Capture the cell that displays the provided text and extract its [x, y] central coordinate. 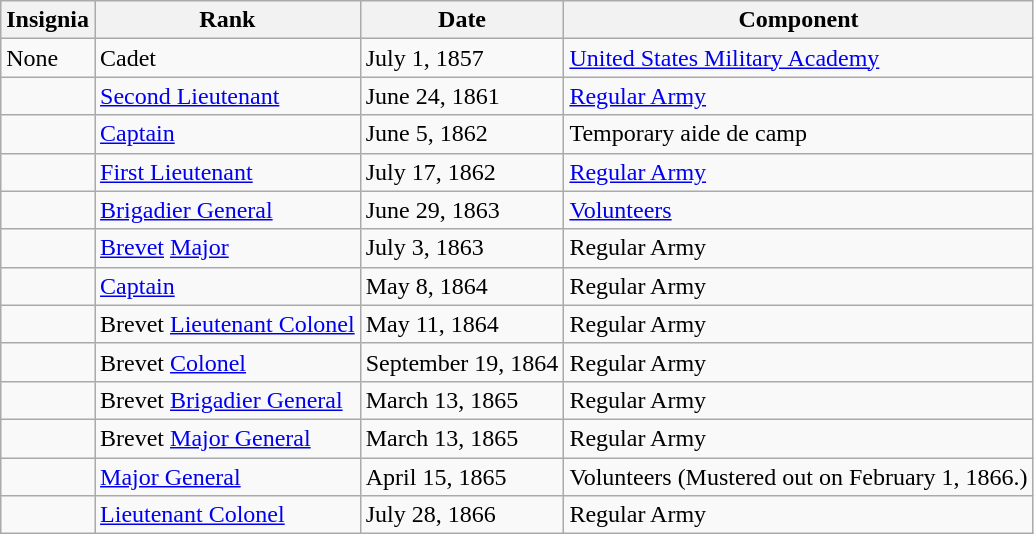
First Lieutenant [228, 172]
July 3, 1863 [462, 248]
July 1, 1857 [462, 58]
Brigadier General [228, 210]
Insignia [48, 20]
United States Military Academy [798, 58]
July 28, 1866 [462, 515]
Brevet Major General [228, 438]
May 11, 1864 [462, 324]
June 24, 1861 [462, 96]
Component [798, 20]
Brevet Brigadier General [228, 400]
Temporary aide de camp [798, 134]
None [48, 58]
Rank [228, 20]
Date [462, 20]
Lieutenant Colonel [228, 515]
Brevet Lieutenant Colonel [228, 324]
Volunteers (Mustered out on February 1, 1866.) [798, 477]
September 19, 1864 [462, 362]
June 29, 1863 [462, 210]
July 17, 1862 [462, 172]
Brevet Major [228, 248]
May 8, 1864 [462, 286]
Brevet Colonel [228, 362]
Volunteers [798, 210]
Cadet [228, 58]
Major General [228, 477]
June 5, 1862 [462, 134]
Second Lieutenant [228, 96]
April 15, 1865 [462, 477]
